Identify which cell holds the provided text, then report its (x, y) central coordinate. 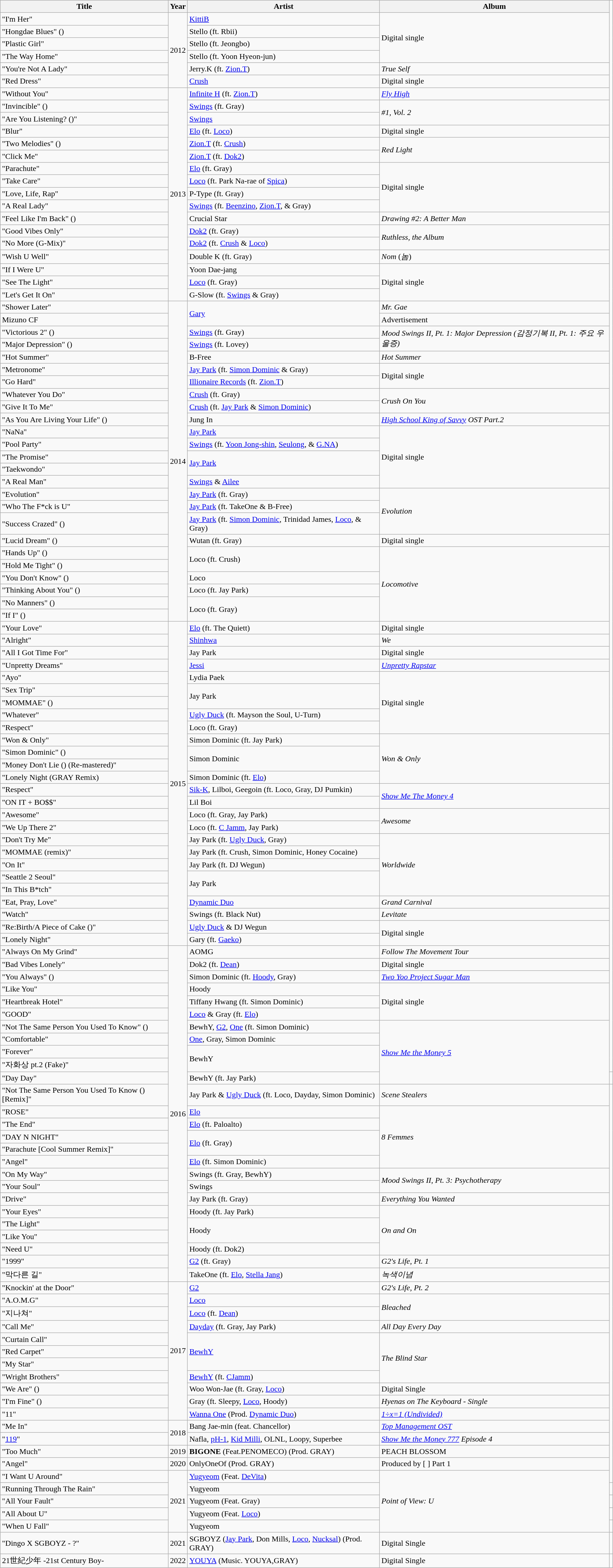
"A Real Lady" (84, 206)
"The Way Home" (84, 56)
Tiffany Hwang (ft. Simon Dominic) (284, 1002)
"Your Love" (84, 628)
"Unpretty Dreams" (84, 665)
"Call Me" (84, 1327)
BewhY, G2, One (ft. Simon Dominic) (284, 1027)
Zion.T (ft. Crush) (284, 143)
Shinhwa (284, 640)
Album (494, 7)
"I Want U Around" (84, 1476)
Swings (ft. Beenzino, Zion.T, & Gray) (284, 206)
#1, Vol. 2 (494, 112)
"I'm Her" (84, 19)
Hot Summer (494, 357)
"막다른 길" (84, 1275)
"Comfortable" (84, 1039)
BIGONE (Feat.PENOMECO) (Prod. GRAY) (284, 1451)
"Sex Trip" (84, 690)
"지나쳐" (84, 1313)
"Parachute" (84, 169)
"Hot Summer" (84, 357)
"Let's Get It On" (84, 295)
"Plastic Girl" (84, 44)
"GOOD" (84, 1014)
Mr. Gae (494, 307)
"Pool Party" (84, 444)
P-Type (ft. Gray) (284, 194)
Everything You Wanted (494, 1199)
G-Slow (ft. Swings & Gray) (284, 295)
True Self (494, 69)
"On It" (84, 864)
"Wright Brothers" (84, 1377)
Red Light (494, 150)
Crush On You (494, 401)
Lil Boi (284, 802)
"The Light" (84, 1224)
Swings & Ailee (284, 482)
Crush (ft. Jay Park & Simon Dominic) (284, 407)
"On My Way" (84, 1174)
Show Me The Money 4 (494, 796)
"Heartbreak Hotel" (84, 1002)
"All About U" (84, 1514)
Simon Dominic (ft. Elo) (284, 777)
Crush (284, 81)
"Love, Life, Rap" (84, 194)
Hoody (ft. Dok2) (284, 1249)
Nom (놈) (494, 257)
Elo (ft. Loco) (284, 131)
"Running Through The Rain" (84, 1489)
Gary (ft. Gaeko) (284, 939)
Top Management OST (494, 1426)
"Hands Up" () (84, 553)
Woo Won-Jae (ft. Gray, Loco) (284, 1389)
"Hongdae Blues" () (84, 31)
"Me In" (84, 1426)
AOMG (284, 952)
Loco (ft. C Jamm, Jay Park) (284, 827)
"When U Fall" (84, 1526)
Yugyeom (Feat. Gray) (284, 1501)
Artist (284, 7)
Scene Stealers (494, 1095)
Show Me the Money 777 Episode 4 (494, 1439)
Worldwide (494, 864)
"Always On My Grind" (84, 952)
"Major Depression" () (84, 345)
G2's Life, Pt. 1 (494, 1261)
"Who The F*ck is U" (84, 507)
"All I Got Time For" (84, 652)
Title (84, 7)
"Won & Only" (84, 740)
Year (178, 7)
Infinite H (ft. Zion.T) (284, 94)
Loco (ft. Dean) (284, 1313)
"Are You Listening? ()" (84, 119)
"Shower Later" (84, 307)
"If I Were U" (84, 270)
2012 (178, 50)
Follow The Movement Tour (494, 952)
"Take Care" (84, 181)
Levitate (494, 915)
2018 (178, 1433)
Gary (284, 313)
Wanna One (Prod. Dynamic Duo) (284, 1414)
21世紀少年 -21st Century Boy- (84, 1560)
Grand Carnival (494, 902)
Elo (ft. The Quiett) (284, 628)
"Seattle 2 Seoul" (84, 877)
"If I" () (84, 615)
Produced by [ ] Part 1 (494, 1464)
"Day Day" (84, 1078)
"Success Crazed" () (84, 523)
Crucial Star (284, 218)
Advertisement (494, 320)
Two Yoo Project Sugar Man (494, 977)
2017 (178, 1351)
Zion.T (ft. Dok2) (284, 156)
"The Promise" (84, 457)
Hyenas on The Keyboard - Single (494, 1402)
Stello (ft. Jeongbo) (284, 44)
Loco (ft. Gray, Jay Park) (284, 815)
Mood Swings II, Pt. 1: Major Depression (감정기복 II, Pt. 1: 주요 우울증) (494, 338)
YOUYA (Music. YOUYA,GRAY) (284, 1560)
8 Femmes (494, 1137)
"Feel Like I'm Back" () (84, 218)
"Wish U Well" (84, 257)
SGBOYZ (Jay Park, Don Mills, Loco, Nucksal) (Prod. GRAY) (284, 1543)
Illionaire Records (ft. Zion.T) (284, 382)
"Need U" (84, 1249)
"Whatever You Do" (84, 394)
"Blur" (84, 131)
"Knockin' at the Door" (84, 1288)
All Day Every Day (494, 1327)
"Re:Birth/A Piece of Cake ()" (84, 927)
"Money Don't Lie () (Re-mastered)" (84, 765)
"Taekwondo" (84, 469)
"Metronome" (84, 369)
"ON IT + BO$$" (84, 802)
Dayday (ft. Gray, Jay Park) (284, 1327)
Lydia Paek (284, 678)
"You Don't Know" () (84, 578)
Loco (ft. Jay Park) (284, 590)
One, Gray, Simon Dominic (284, 1039)
Jay Park (ft. Crush, Simon Dominic, Honey Cocaine) (284, 852)
2014 (178, 461)
"자화상 pt.2 (Fake)" (84, 1065)
Drawing #2: A Better Man (494, 218)
"Not The Same Person You Used To Know () [Remix]" (84, 1095)
Jung In (284, 419)
"Dingo X SGBOYZ - ?" (84, 1543)
"You're Not A Lady" (84, 69)
Locomotive (494, 584)
Elo (284, 1112)
Show Me the Money 5 (494, 1052)
Dok2 (ft. Dean) (284, 964)
Yugyeom (Feat. DeVita) (284, 1476)
Jay Park (ft. Ugly Duck, Gray) (284, 840)
High School King of Savvy OST Part.2 (494, 419)
Loco & Gray (ft. Elo) (284, 1014)
Evolution (494, 511)
"Red Dress" (84, 81)
"A.O.M.G" (84, 1300)
"Lonely Night (GRAY Remix) (84, 777)
Jay Park (ft. TakeOne & B-Free) (284, 507)
Stello (ft. Yoon Hyeon-jun) (284, 56)
Jay Park & Ugly Duck (ft. Loco, Dayday, Simon Dominic) (284, 1095)
Swings (ft. Lovey) (284, 345)
Jerry.K (ft. Zion.T) (284, 69)
"Click Me" (84, 156)
Hoody (ft. Jay Park) (284, 1212)
G2's Life, Pt. 2 (494, 1288)
On and On (494, 1230)
Dok2 (ft. Crush & Loco) (284, 243)
Crush (ft. Gray) (284, 394)
Mizuno CF (84, 320)
Double K (ft. Gray) (284, 257)
2019 (178, 1451)
Jay Park (ft. DJ Wegun) (284, 864)
"Bad Vibes Lonely" (84, 964)
Wutan (ft. Gray) (284, 540)
"Invincible" () (84, 106)
Point of View: U (494, 1501)
G2 (284, 1288)
Awesome (494, 821)
"Evolution" (84, 494)
Yugyeom (Feat. Loco) (284, 1514)
Ugly Duck (ft. Mayson the Soul, U-Turn) (284, 715)
"1999" (84, 1261)
"I'm Fine" () (84, 1402)
"Your Soul" (84, 1187)
BewhY (ft. Jay Park) (284, 1078)
KittiB (284, 19)
2013 (178, 194)
Dynamic Duo (284, 902)
Jay Park (ft. Simon Dominic, Trinidad James, Loco, & Gray) (284, 523)
Won & Only (494, 759)
"Forever" (84, 1051)
Fly High (494, 94)
Bang Jae-min (feat. Chancellor) (284, 1426)
"11" (84, 1414)
"Parachute [Cool Summer Remix]" (84, 1149)
PEACH BLOSSOM (494, 1451)
Simon Dominic (ft. Jay Park) (284, 740)
"Red Carpet" (84, 1351)
"Victorious 2" () (84, 332)
"You Always" () (84, 977)
"All Your Fault" (84, 1501)
Bleached (494, 1308)
"In This B*tch" (84, 890)
"The End" (84, 1124)
Stello (ft. Rbii) (284, 31)
"No More (G-Mix)" (84, 243)
"Not The Same Person You Used To Know" () (84, 1027)
"Whatever" (84, 715)
"Good Vibes Only" (84, 231)
Jay Park (ft. Simon Dominic & Gray) (284, 369)
"119" (84, 1439)
Mood Swings II, Pt. 3: Psychotherapy (494, 1181)
Sik-K, Lilboi, Geegoin (ft. Loco, Gray, DJ Pumkin) (284, 790)
Swings (ft. Yoon Jong-shin, Seulong, & G.NA) (284, 444)
"Your Eyes" (84, 1212)
OnlyOneOf (Prod. GRAY) (284, 1464)
Nafla, pH-1, Kid Milli, OLNL, Loopy, Superbee (284, 1439)
"As You Are Living Your Life" () (84, 419)
"Lonely Night" (84, 939)
"DAY N NIGHT" (84, 1137)
"Two Melodies" () (84, 143)
"Curtain Call" (84, 1339)
B-Free (284, 357)
Gray (ft. Sleepy, Loco, Hoody) (284, 1402)
"Don't Try Me" (84, 840)
Jessi (284, 665)
"Hold Me Tight" () (84, 565)
Yoon Dae-jang (284, 270)
"Thinking About You" () (84, 590)
BewhY (ft. CJamm) (284, 1377)
Swings (ft. Gray, BewhY) (284, 1174)
"MOMMAE" () (84, 703)
We (494, 640)
"NaNa" (84, 432)
2020 (178, 1464)
2022 (178, 1560)
Simon Dominic (284, 759)
녹색이념 (494, 1275)
"ROSE" (84, 1112)
Loco (ft. Park Na-rae of Spica) (284, 181)
Elo (ft. Simon Dominic) (284, 1162)
2015 (178, 784)
"Eat, Pray, Love" (84, 902)
"Drive" (84, 1199)
The Blind Star (494, 1358)
"Lucid Dream" () (84, 540)
Swings (ft. Black Nut) (284, 915)
Simon Dominic (ft. Hoody, Gray) (284, 977)
"Go Hard" (84, 382)
"Alright" (84, 640)
"Give It To Me" (84, 407)
"MOMMAE (remix)" (84, 852)
"Watch" (84, 915)
Ruthless, the Album (494, 237)
"Without You" (84, 94)
"See The Light" (84, 282)
"Too Much" (84, 1451)
"Ayo" (84, 678)
"Awesome" (84, 815)
2016 (178, 1114)
"Simon Dominic" () (84, 752)
"We Up There 2" (84, 827)
"A Real Man" (84, 482)
Loco (ft. Crush) (284, 559)
Ugly Duck & DJ Wegun (284, 927)
TakeOne (ft. Elo, Stella Jang) (284, 1275)
"We Are" () (84, 1389)
Unpretty Rapstar (494, 665)
1÷x=1 (Undivided) (494, 1414)
Elo (ft. Paloalto) (284, 1124)
"No Manners" () (84, 603)
G2 (ft. Gray) (284, 1261)
Dok2 (ft. Gray) (284, 231)
"My Star" (84, 1364)
